Return (x, y) of the center of cell containing provided text 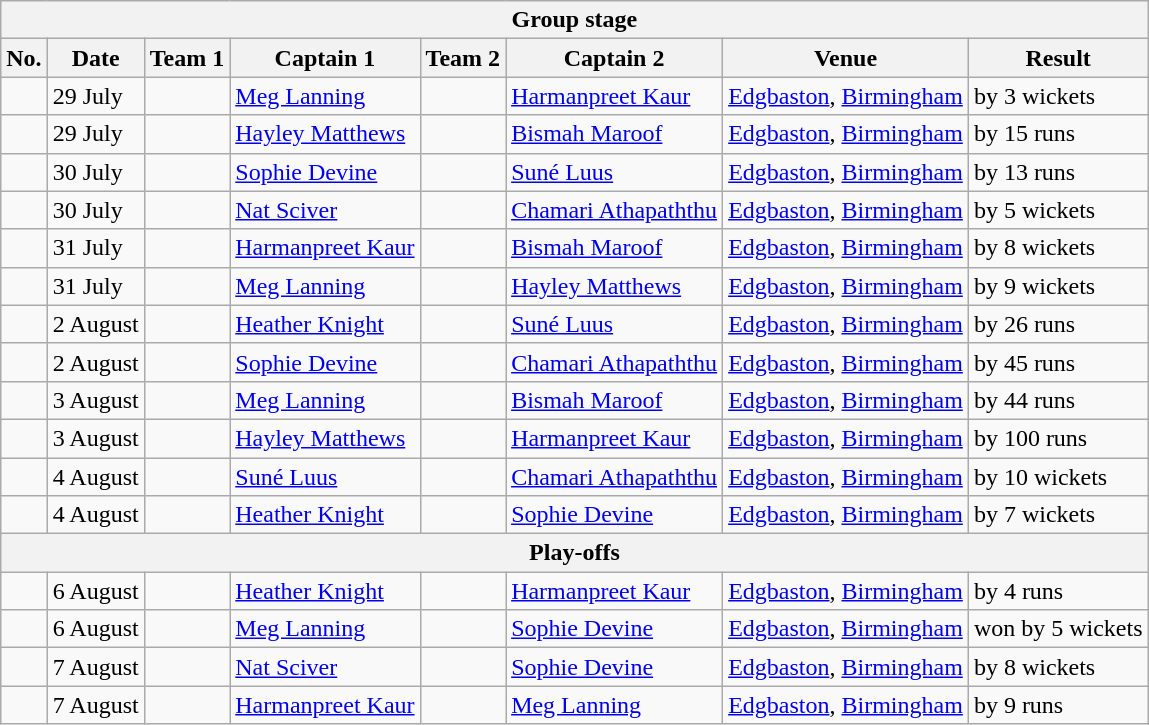
by 10 wickets (1058, 477)
Date (96, 58)
by 45 runs (1058, 362)
by 4 runs (1058, 591)
by 5 wickets (1058, 210)
No. (24, 58)
Team 1 (187, 58)
Play-offs (574, 553)
by 13 runs (1058, 172)
by 9 wickets (1058, 286)
Captain 1 (325, 58)
by 26 runs (1058, 324)
by 9 runs (1058, 705)
Venue (846, 58)
by 7 wickets (1058, 515)
Group stage (574, 20)
Captain 2 (614, 58)
by 44 runs (1058, 400)
Result (1058, 58)
Team 2 (463, 58)
by 15 runs (1058, 134)
by 100 runs (1058, 438)
won by 5 wickets (1058, 629)
by 3 wickets (1058, 96)
